Detect which cell encompasses the target text, then output its (x, y) center coordinate. 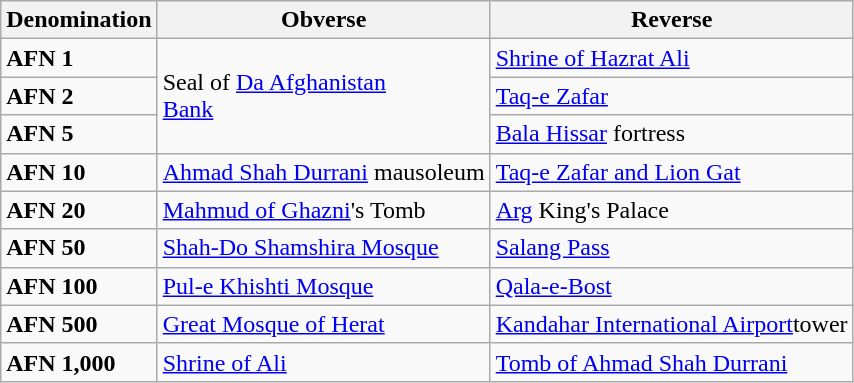
Shrine of Ali (324, 362)
Salang Pass (672, 248)
Tomb of Ahmad Shah Durrani (672, 362)
Mahmud of Ghazni's Tomb (324, 210)
AFN 500 (79, 324)
AFN 1 (79, 58)
Shrine of Hazrat Ali (672, 58)
Ahmad Shah Durrani mausoleum (324, 172)
AFN 20 (79, 210)
AFN 2 (79, 96)
AFN 50 (79, 248)
Taq-e Zafar (672, 96)
Reverse (672, 20)
Taq-e Zafar and Lion Gat (672, 172)
AFN 5 (79, 134)
Bala Hissar fortress (672, 134)
Arg King's Palace (672, 210)
Kandahar International Airporttower (672, 324)
AFN 1,000 (79, 362)
Seal of Da AfghanistanBank (324, 96)
Obverse (324, 20)
Qala-e-Bost (672, 286)
AFN 100 (79, 286)
Shah-Do Shamshira Mosque (324, 248)
Great Mosque of Herat (324, 324)
AFN 10 (79, 172)
Denomination (79, 20)
Pul-e Khishti Mosque (324, 286)
